Return [x, y] of the center of cell containing provided text 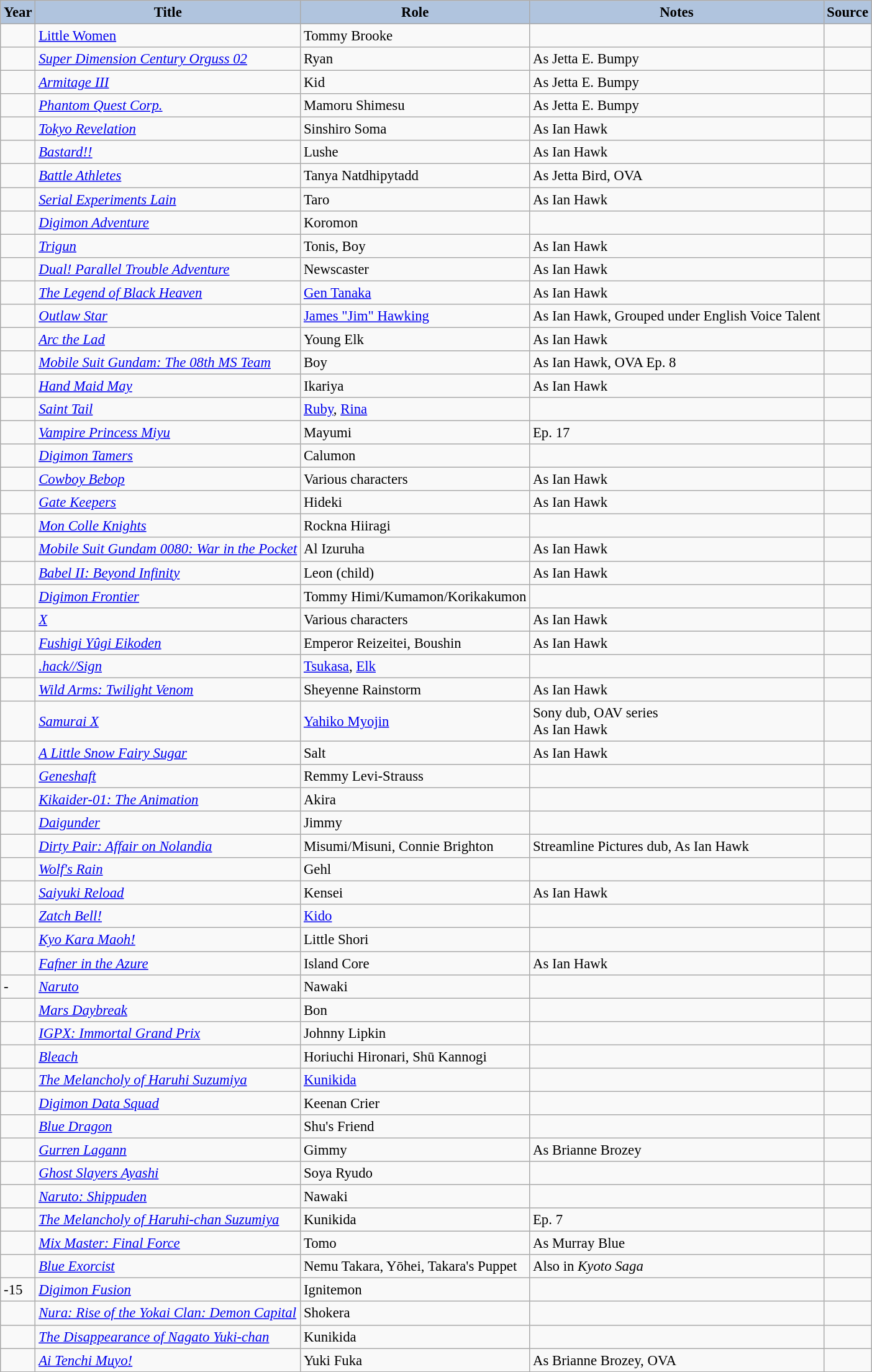
Ignitemon [415, 1290]
Zatch Bell! [168, 916]
Trigun [168, 246]
Horiuchi Hironari, Shū Kannogi [415, 1056]
Gimmy [415, 1150]
- [18, 986]
Mamoru Shimesu [415, 106]
Vampire Princess Miyu [168, 433]
James "Jim" Hawking [415, 316]
Yahiko Myojin [415, 722]
Young Elk [415, 339]
Outlaw Star [168, 316]
Boy [415, 363]
Shokera [415, 1314]
Mon Colle Knights [168, 526]
As Brianne Brozey [677, 1150]
Mobile Suit Gundam 0080: War in the Pocket [168, 550]
Lushe [415, 152]
Shu's Friend [415, 1127]
Leon (child) [415, 573]
Kid [415, 83]
Tsukasa, Elk [415, 666]
-15 [18, 1290]
Digimon Adventure [168, 222]
Kido [415, 916]
Fafner in the Azure [168, 963]
Bon [415, 1010]
Battle Athletes [168, 176]
The Legend of Black Heaven [168, 293]
Kensei [415, 893]
Mars Daybreak [168, 1010]
Misumi/Misuni, Connie Brighton [415, 847]
Little Women [168, 36]
Gen Tanaka [415, 293]
Year [18, 12]
Yuki Fuka [415, 1360]
Al Izuruha [415, 550]
Armitage III [168, 83]
Serial Experiments Lain [168, 199]
Tokyo Revelation [168, 129]
Island Core [415, 963]
Bastard!! [168, 152]
Tonis, Boy [415, 246]
Mayumi [415, 433]
Ryan [415, 59]
Little Shori [415, 940]
Blue Dragon [168, 1127]
Digimon Frontier [168, 596]
Hideki [415, 502]
Calumon [415, 456]
Tomo [415, 1243]
IGPX: Immortal Grand Prix [168, 1033]
Salt [415, 753]
Mobile Suit Gundam: The 08th MS Team [168, 363]
Tommy Brooke [415, 36]
Title [168, 12]
The Disappearance of Nagato Yuki-chan [168, 1337]
Wild Arms: Twilight Venom [168, 689]
Gehl [415, 870]
Role [415, 12]
Sheyenne Rainstorm [415, 689]
Nemu Takara, Yōhei, Takara's Puppet [415, 1266]
Fushigi Yûgi Eikoden [168, 643]
Nura: Rise of the Yokai Clan: Demon Capital [168, 1314]
Digimon Tamers [168, 456]
Mix Master: Final Force [168, 1243]
As Ian Hawk, Grouped under English Voice Talent [677, 316]
Ikariya [415, 386]
Koromon [415, 222]
As Ian Hawk, OVA Ep. 8 [677, 363]
Emperor Reizeitei, Boushin [415, 643]
Soya Ryudo [415, 1173]
Super Dimension Century Orguss 02 [168, 59]
Saint Tail [168, 409]
Remmy Levi-Strauss [415, 776]
Taro [415, 199]
As Brianne Brozey, OVA [677, 1360]
Streamline Pictures dub, As Ian Hawk [677, 847]
Wolf's Rain [168, 870]
Kikaider-01: The Animation [168, 800]
Ai Tenchi Muyo! [168, 1360]
As Jetta Bird, OVA [677, 176]
Akira [415, 800]
Dirty Pair: Affair on Nolandia [168, 847]
Gurren Lagann [168, 1150]
Ep. 7 [677, 1220]
Also in Kyoto Saga [677, 1266]
Digimon Data Squad [168, 1103]
Naruto [168, 986]
Samurai X [168, 722]
Notes [677, 12]
Rockna Hiiragi [415, 526]
Geneshaft [168, 776]
Phantom Quest Corp. [168, 106]
Saiyuki Reload [168, 893]
Keenan Crier [415, 1103]
Naruto: Shippuden [168, 1197]
Source [847, 12]
A Little Snow Fairy Sugar [168, 753]
Tommy Himi/Kumamon/Korikakumon [415, 596]
Newscaster [415, 269]
Ep. 17 [677, 433]
Ghost Slayers Ayashi [168, 1173]
Arc the Lad [168, 339]
Johnny Lipkin [415, 1033]
Kyo Kara Maoh! [168, 940]
As Murray Blue [677, 1243]
Daigunder [168, 823]
Tanya Natdhipytadd [415, 176]
Sinshiro Soma [415, 129]
Jimmy [415, 823]
Sony dub, OAV seriesAs Ian Hawk [677, 722]
Digimon Fusion [168, 1290]
Bleach [168, 1056]
Babel II: Beyond Infinity [168, 573]
X [168, 619]
.hack//Sign [168, 666]
The Melancholy of Haruhi-chan Suzumiya [168, 1220]
Cowboy Bebop [168, 479]
Dual! Parallel Trouble Adventure [168, 269]
The Melancholy of Haruhi Suzumiya [168, 1080]
Blue Exorcist [168, 1266]
Hand Maid May [168, 386]
Ruby, Rina [415, 409]
Gate Keepers [168, 502]
